Scan for the cell matching the given text and deliver its [X, Y] coordinate at center. 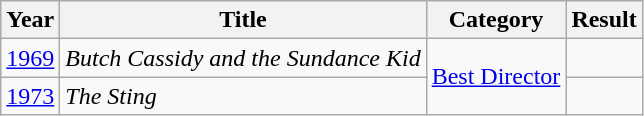
1969 [30, 58]
Result [604, 20]
Best Director [496, 77]
Butch Cassidy and the Sundance Kid [243, 58]
Category [496, 20]
1973 [30, 96]
The Sting [243, 96]
Year [30, 20]
Title [243, 20]
